For the text-containing cell, return its midpoint in (x, y) coordinate format. 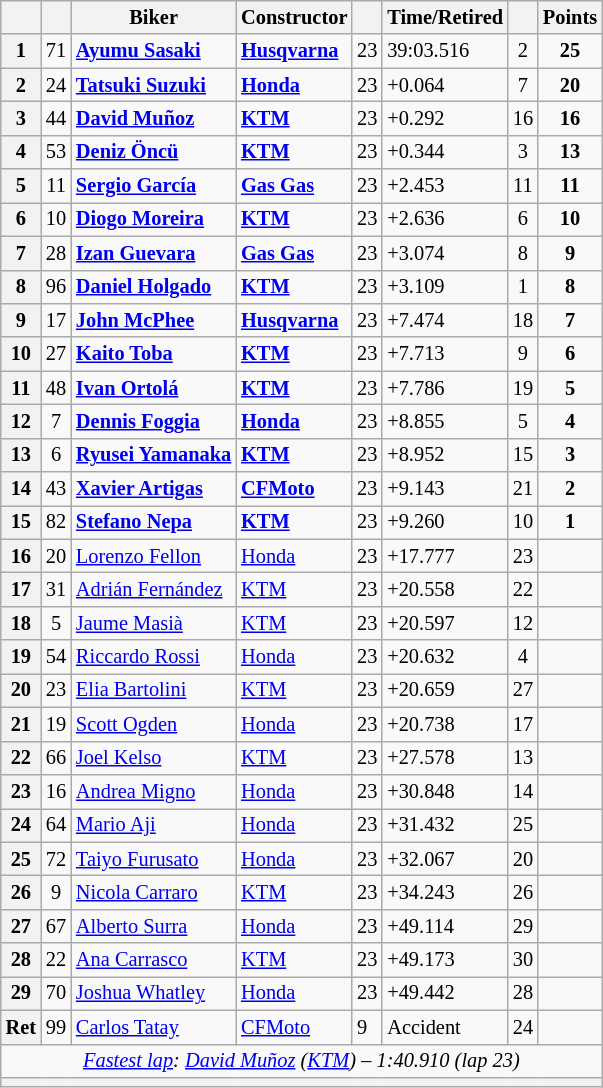
+49.173 (445, 960)
Dennis Foggia (154, 421)
Mario Aji (154, 825)
71 (56, 51)
Constructor (294, 17)
+8.952 (445, 455)
+3.109 (445, 287)
+20.659 (445, 690)
Ayumu Sasaki (154, 51)
Scott Ogden (154, 724)
Carlos Tatay (154, 1027)
48 (56, 388)
Joel Kelso (154, 758)
+2.453 (445, 186)
Xavier Artigas (154, 489)
+7.786 (445, 388)
+20.738 (445, 724)
Deniz Öncü (154, 152)
Ryusei Yamanaka (154, 455)
30 (523, 960)
31 (56, 589)
+20.558 (445, 589)
+17.777 (445, 556)
Adrián Fernández (154, 589)
Jaume Masià (154, 623)
+30.848 (445, 791)
96 (56, 287)
67 (56, 926)
Accident (445, 1027)
+49.114 (445, 926)
53 (56, 152)
+9.260 (445, 522)
David Muñoz (154, 118)
Izan Guevara (154, 253)
+2.636 (445, 219)
Ana Carrasco (154, 960)
Kaito Toba (154, 354)
+49.442 (445, 993)
Time/Retired (445, 17)
Alberto Surra (154, 926)
Andrea Migno (154, 791)
Biker (154, 17)
54 (56, 657)
43 (56, 489)
82 (56, 522)
Fastest lap: David Muñoz (KTM) – 1:40.910 (lap 23) (302, 1061)
Taiyo Furusato (154, 859)
Sergio García (154, 186)
+8.855 (445, 421)
+0.064 (445, 85)
Daniel Holgado (154, 287)
+27.578 (445, 758)
Nicola Carraro (154, 892)
+9.143 (445, 489)
72 (56, 859)
+32.067 (445, 859)
Ret (21, 1027)
Riccardo Rossi (154, 657)
64 (56, 825)
44 (56, 118)
+0.292 (445, 118)
Ivan Ortolá (154, 388)
Elia Bartolini (154, 690)
+34.243 (445, 892)
Diogo Moreira (154, 219)
+20.632 (445, 657)
+3.074 (445, 253)
+0.344 (445, 152)
John McPhee (154, 320)
66 (56, 758)
Points (570, 17)
+20.597 (445, 623)
Lorenzo Fellon (154, 556)
+7.474 (445, 320)
99 (56, 1027)
70 (56, 993)
Stefano Nepa (154, 522)
+31.432 (445, 825)
Tatsuki Suzuki (154, 85)
39:03.516 (445, 51)
+7.713 (445, 354)
Joshua Whatley (154, 993)
